Pinpoint the cell where the given text exists, returning its [X, Y] midpoint coordinate. 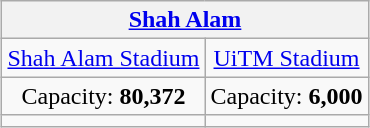
Capacity: 80,372 [104, 96]
Shah Alam Stadium [104, 58]
Shah Alam [185, 20]
UiTM Stadium [286, 58]
Capacity: 6,000 [286, 96]
